Return (X, Y) of the center of cell containing provided text 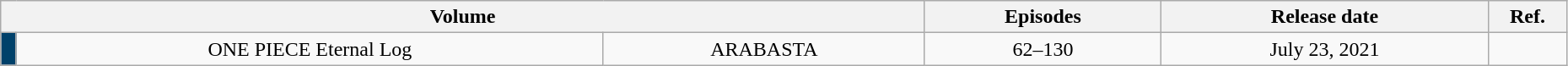
Episodes (1043, 17)
62–130 (1043, 49)
ARABASTA (764, 49)
July 23, 2021 (1324, 49)
ONE PIECE Eternal Log (310, 49)
Ref. (1528, 17)
Volume (463, 17)
Release date (1324, 17)
